Extract the [x, y] coordinate from the center of the cell holding the provided text.  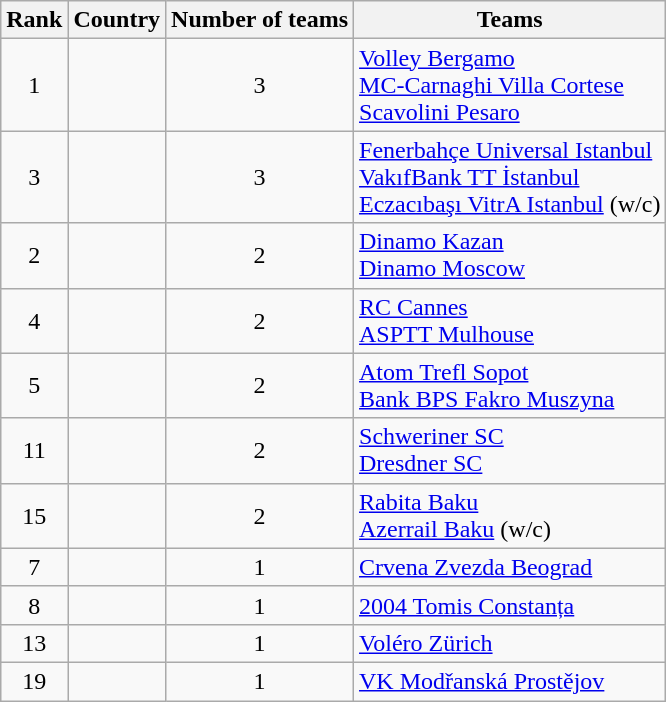
11 [34, 450]
19 [34, 681]
Rabita BakuAzerrail Baku (w/c) [510, 516]
15 [34, 516]
VK Modřanská Prostějov [510, 681]
4 [34, 320]
Rank [34, 20]
RC CannesASPTT Mulhouse [510, 320]
Fenerbahçe Universal IstanbulVakıfBank TT İstanbulEczacıbaşı VitrA Istanbul (w/c) [510, 177]
13 [34, 643]
Volley BergamoMC-Carnaghi Villa CorteseScavolini Pesaro [510, 85]
8 [34, 605]
Crvena Zvezda Beograd [510, 567]
Country [117, 20]
Atom Trefl SopotBank BPS Fakro Muszyna [510, 386]
Teams [510, 20]
Schweriner SCDresdner SC [510, 450]
Number of teams [260, 20]
Dinamo KazanDinamo Moscow [510, 256]
Voléro Zürich [510, 643]
5 [34, 386]
2004 Tomis Constanța [510, 605]
7 [34, 567]
